Return (X, Y) of the center of cell containing provided text 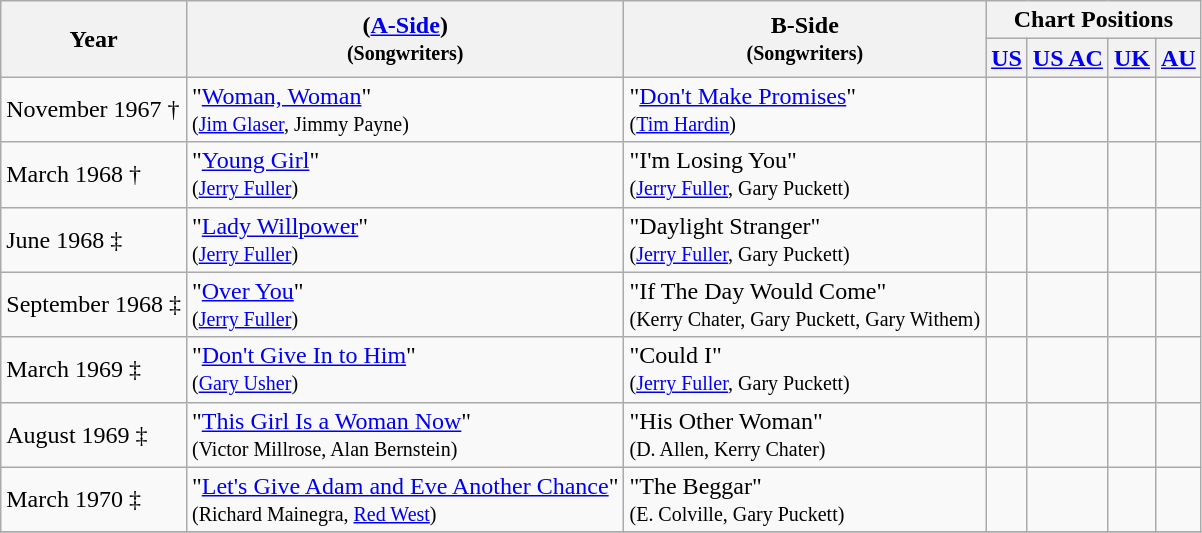
March 1968 † (94, 174)
September 1968 ‡ (94, 304)
US (1007, 58)
"Could I"(Jerry Fuller, Gary Puckett) (805, 370)
US AC (1068, 58)
Year (94, 39)
"Don't Make Promises"(Tim Hardin) (805, 110)
March 1970 ‡ (94, 500)
"The Beggar"(E. Colville, Gary Puckett) (805, 500)
B-Side(Songwriters) (805, 39)
AU (1178, 58)
August 1969 ‡ (94, 434)
November 1967 † (94, 110)
UK (1132, 58)
Chart Positions (1094, 20)
"Over You"(Jerry Fuller) (405, 304)
"Young Girl"(Jerry Fuller) (405, 174)
"I'm Losing You"(Jerry Fuller, Gary Puckett) (805, 174)
"This Girl Is a Woman Now"(Victor Millrose, Alan Bernstein) (405, 434)
"Daylight Stranger"(Jerry Fuller, Gary Puckett) (805, 240)
"If The Day Would Come"(Kerry Chater, Gary Puckett, Gary Withem) (805, 304)
(A-Side)(Songwriters) (405, 39)
"Don't Give In to Him"(Gary Usher) (405, 370)
"Let's Give Adam and Eve Another Chance"(Richard Mainegra, Red West) (405, 500)
June 1968 ‡ (94, 240)
March 1969 ‡ (94, 370)
"His Other Woman"(D. Allen, Kerry Chater) (805, 434)
"Lady Willpower"(Jerry Fuller) (405, 240)
"Woman, Woman"(Jim Glaser, Jimmy Payne) (405, 110)
